Scan for the cell matching the given text and deliver its (x, y) coordinate at center. 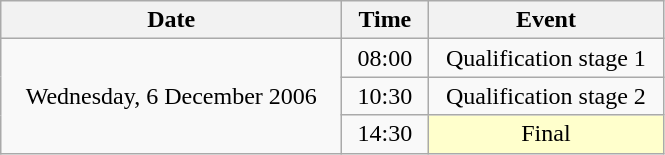
10:30 (385, 96)
Date (172, 20)
Qualification stage 2 (546, 96)
Final (546, 134)
14:30 (385, 134)
Time (385, 20)
08:00 (385, 58)
Qualification stage 1 (546, 58)
Event (546, 20)
Wednesday, 6 December 2006 (172, 96)
